Locate the cell with the specified text and output its [X, Y] center coordinate. 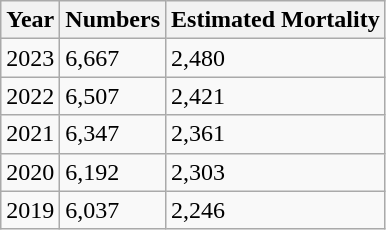
6,037 [113, 210]
2,480 [276, 58]
2,303 [276, 172]
2,361 [276, 134]
2,421 [276, 96]
6,347 [113, 134]
2020 [30, 172]
2,246 [276, 210]
Numbers [113, 20]
2023 [30, 58]
2019 [30, 210]
6,507 [113, 96]
2021 [30, 134]
6,667 [113, 58]
6,192 [113, 172]
Year [30, 20]
2022 [30, 96]
Estimated Mortality [276, 20]
